Identify which cell holds the provided text, then report its (x, y) central coordinate. 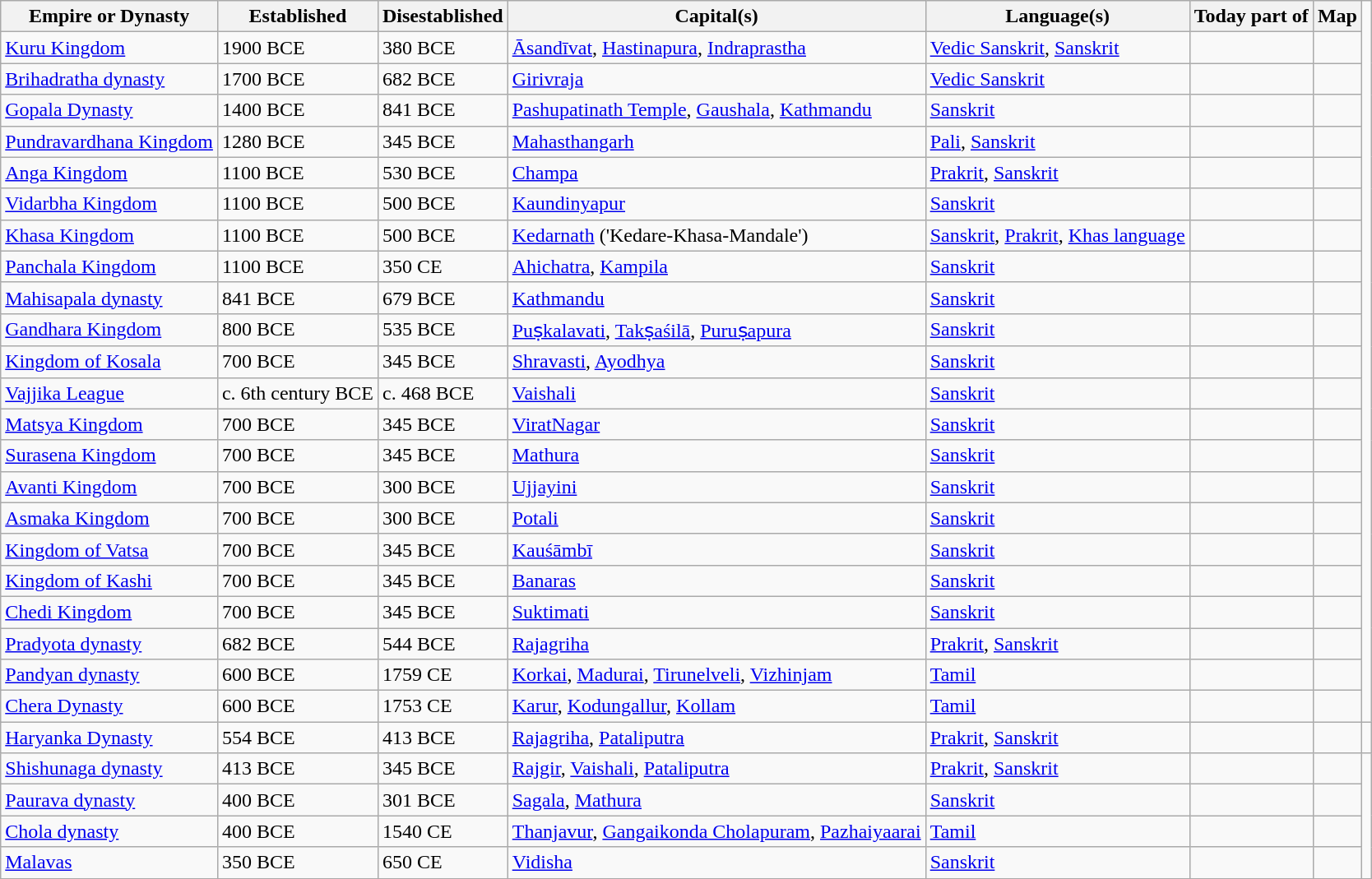
Mathura (716, 456)
380 BCE (443, 48)
Girivraja (716, 79)
554 BCE (298, 738)
Banaras (716, 581)
Ujjayini (716, 487)
Vajjika League (109, 393)
1700 BCE (298, 79)
Pradyota dynasty (109, 644)
Rajgir, Vaishali, Pataliputra (716, 769)
Map (1337, 16)
Anga Kingdom (109, 173)
Karur, Kodungallur, Kollam (716, 706)
1400 BCE (298, 110)
Vidisha (716, 863)
679 BCE (443, 298)
Rajagriha, Pataliputra (716, 738)
Sagala, Mathura (716, 800)
Disestablished (443, 16)
Potali (716, 518)
Surasena Kingdom (109, 456)
Capital(s) (716, 16)
650 CE (443, 863)
Kauśāmbī (716, 549)
Asmaka Kingdom (109, 518)
Vaishali (716, 393)
Kathmandu (716, 298)
Champa (716, 173)
Empire or Dynasty (109, 16)
530 BCE (443, 173)
Avanti Kingdom (109, 487)
Gopala Dynasty (109, 110)
350 BCE (298, 863)
ViratNagar (716, 424)
Shishunaga dynasty (109, 769)
Pundravardhana Kingdom (109, 141)
Pali, Sanskrit (1058, 141)
Today part of (1251, 16)
544 BCE (443, 644)
Chera Dynasty (109, 706)
Korkai, Madurai, Tirunelveli, Vizhinjam (716, 675)
Mahasthangarh (716, 141)
Paurava dynasty (109, 800)
Shravasti, Ayodhya (716, 362)
Gandhara Kingdom (109, 330)
Pashupatinath Temple, Gaushala, Kathmandu (716, 110)
1753 CE (443, 706)
Puṣkalavati, Takṣaśilā, Puruṣapura (716, 330)
Sanskrit, Prakrit, Khas language (1058, 235)
1900 BCE (298, 48)
Panchala Kingdom (109, 266)
Chola dynasty (109, 831)
Vedic Sanskrit, Sanskrit (1058, 48)
Ahichatra, Kampila (716, 266)
Pandyan dynasty (109, 675)
Rajagriha (716, 644)
Established (298, 16)
800 BCE (298, 330)
c. 6th century BCE (298, 393)
Āsandīvat, Hastinapura, Indraprastha (716, 48)
Kingdom of Kosala (109, 362)
Haryanka Dynasty (109, 738)
Suktimati (716, 612)
Vidarbha Kingdom (109, 204)
Kingdom of Kashi (109, 581)
350 CE (443, 266)
1759 CE (443, 675)
Vedic Sanskrit (1058, 79)
Brihadratha dynasty (109, 79)
Kuru Kingdom (109, 48)
Chedi Kingdom (109, 612)
1280 BCE (298, 141)
1540 CE (443, 831)
Kedarnath ('Kedare-Khasa-Mandale') (716, 235)
535 BCE (443, 330)
Thanjavur, Gangaikonda Cholapuram, Pazhaiyaarai (716, 831)
Kingdom of Vatsa (109, 549)
Mahisapala dynasty (109, 298)
Language(s) (1058, 16)
Matsya Kingdom (109, 424)
301 BCE (443, 800)
Malavas (109, 863)
Khasa Kingdom (109, 235)
Kaundinyapur (716, 204)
c. 468 BCE (443, 393)
